Find where the given text appears and provide that cell's center as [X, Y] coordinate. 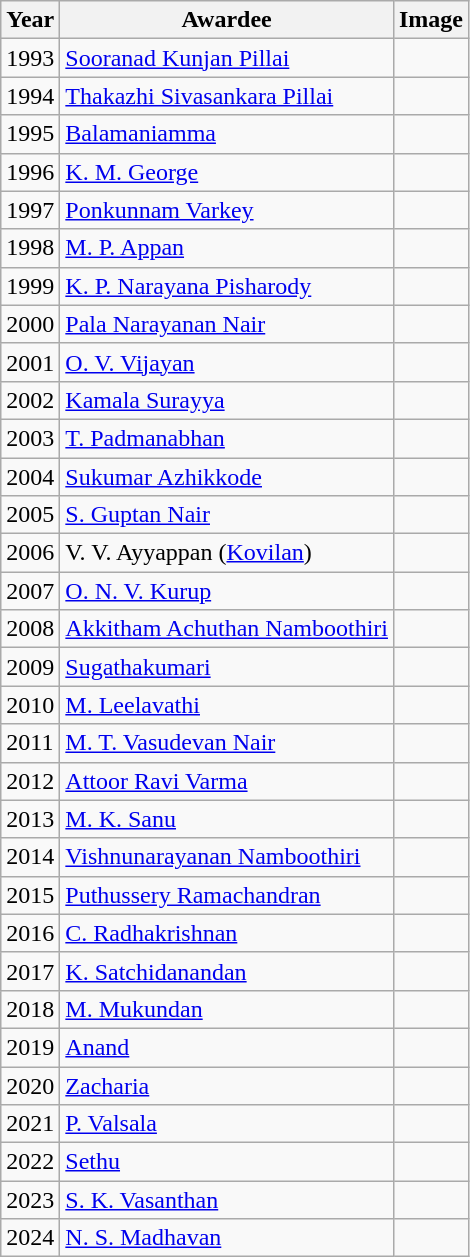
2007 [30, 591]
2019 [30, 1047]
Pala Narayanan Nair [227, 324]
N. S. Madhavan [227, 1238]
Year [30, 20]
M. P. Appan [227, 248]
S. Guptan Nair [227, 515]
C. Radhakrishnan [227, 933]
1999 [30, 286]
T. Padmanabhan [227, 438]
2024 [30, 1238]
M. K. Sanu [227, 819]
Attoor Ravi Varma [227, 781]
2008 [30, 629]
V. V. Ayyappan (Kovilan) [227, 553]
Kamala Surayya [227, 400]
M. Mukundan [227, 1009]
1996 [30, 172]
2016 [30, 933]
2011 [30, 743]
2002 [30, 400]
2023 [30, 1200]
Anand [227, 1047]
2005 [30, 515]
Sugathakumari [227, 667]
P. Valsala [227, 1124]
2001 [30, 362]
Balamaniamma [227, 134]
2012 [30, 781]
2021 [30, 1124]
2009 [30, 667]
2006 [30, 553]
Awardee [227, 20]
Akkitham Achuthan Namboothiri [227, 629]
1997 [30, 210]
O. N. V. Kurup [227, 591]
2022 [30, 1162]
M. Leelavathi [227, 705]
2015 [30, 895]
2004 [30, 477]
Ponkunnam Varkey [227, 210]
S. K. Vasanthan [227, 1200]
K. M. George [227, 172]
1998 [30, 248]
K. P. Narayana Pisharody [227, 286]
1995 [30, 134]
2018 [30, 1009]
Thakazhi Sivasankara Pillai [227, 96]
O. V. Vijayan [227, 362]
1993 [30, 58]
M. T. Vasudevan Nair [227, 743]
1994 [30, 96]
2003 [30, 438]
K. Satchidanandan [227, 971]
2013 [30, 819]
Sethu [227, 1162]
2010 [30, 705]
Sukumar Azhikkode [227, 477]
2014 [30, 857]
Puthussery Ramachandran [227, 895]
Sooranad Kunjan Pillai [227, 58]
2020 [30, 1085]
2017 [30, 971]
Zacharia [227, 1085]
Image [430, 20]
Vishnunarayanan Namboothiri [227, 857]
2000 [30, 324]
